Pinpoint the cell where the given text exists, returning its (X, Y) midpoint coordinate. 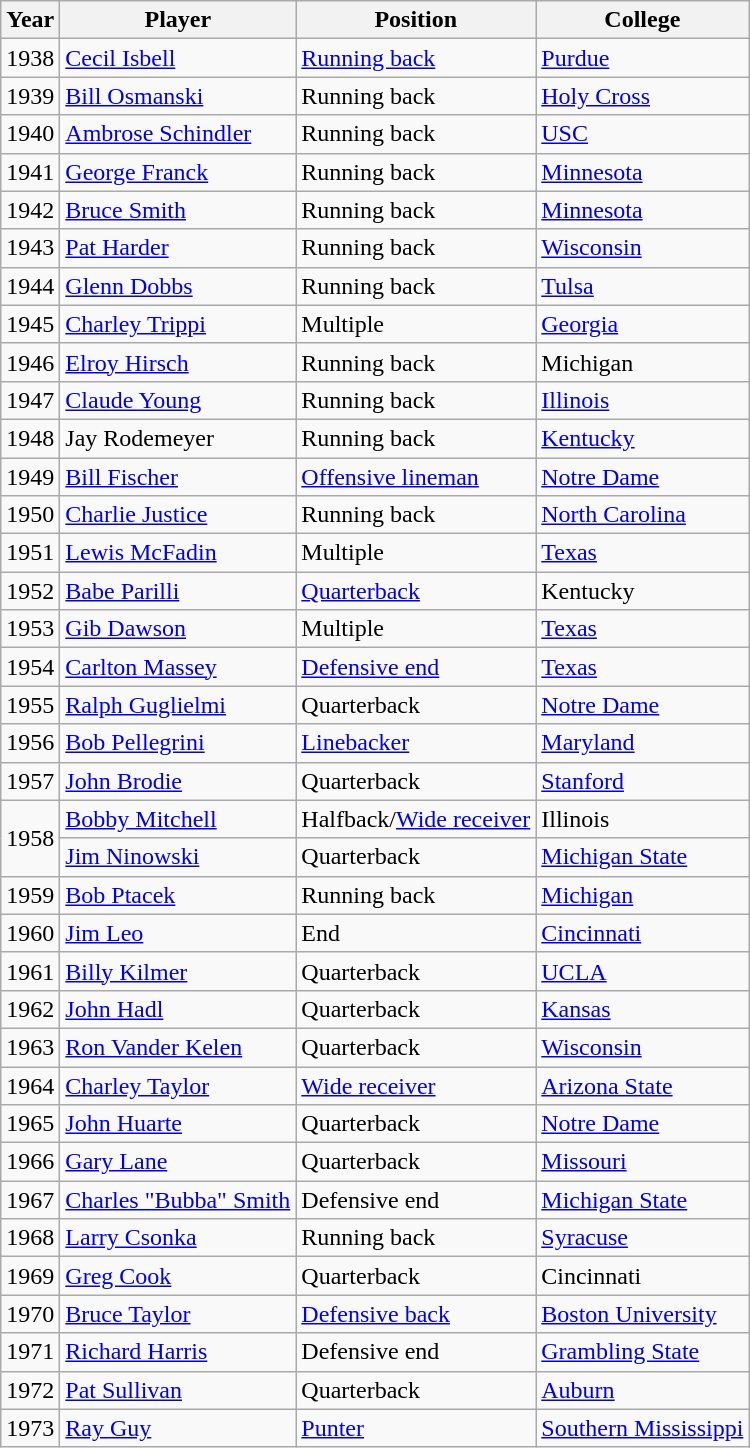
John Hadl (178, 1009)
Billy Kilmer (178, 971)
Auburn (642, 1390)
Arizona State (642, 1085)
Position (416, 20)
1951 (30, 553)
Halfback/Wide receiver (416, 819)
Kansas (642, 1009)
Ambrose Schindler (178, 134)
USC (642, 134)
Bob Pellegrini (178, 743)
Babe Parilli (178, 591)
John Huarte (178, 1124)
1959 (30, 895)
Claude Young (178, 400)
George Franck (178, 172)
Charlie Justice (178, 515)
Defensive back (416, 1314)
1949 (30, 477)
Player (178, 20)
Jim Ninowski (178, 857)
1952 (30, 591)
Southern Mississippi (642, 1428)
1972 (30, 1390)
Tulsa (642, 286)
Greg Cook (178, 1276)
1960 (30, 933)
Wide receiver (416, 1085)
1964 (30, 1085)
Larry Csonka (178, 1238)
Year (30, 20)
Jim Leo (178, 933)
1966 (30, 1162)
1947 (30, 400)
1938 (30, 58)
1950 (30, 515)
1967 (30, 1200)
1969 (30, 1276)
1953 (30, 629)
1958 (30, 838)
1955 (30, 705)
Maryland (642, 743)
1962 (30, 1009)
Linebacker (416, 743)
John Brodie (178, 781)
1939 (30, 96)
Offensive lineman (416, 477)
1940 (30, 134)
Holy Cross (642, 96)
Punter (416, 1428)
1970 (30, 1314)
North Carolina (642, 515)
1973 (30, 1428)
1941 (30, 172)
Missouri (642, 1162)
Bill Osmanski (178, 96)
1971 (30, 1352)
Georgia (642, 324)
Stanford (642, 781)
1957 (30, 781)
End (416, 933)
1956 (30, 743)
Syracuse (642, 1238)
1943 (30, 248)
UCLA (642, 971)
1965 (30, 1124)
1944 (30, 286)
Bruce Smith (178, 210)
Gary Lane (178, 1162)
1948 (30, 438)
Pat Sullivan (178, 1390)
Richard Harris (178, 1352)
Grambling State (642, 1352)
Ron Vander Kelen (178, 1047)
1961 (30, 971)
1954 (30, 667)
College (642, 20)
Bill Fischer (178, 477)
Ralph Guglielmi (178, 705)
Charley Taylor (178, 1085)
Charles "Bubba" Smith (178, 1200)
Carlton Massey (178, 667)
Ray Guy (178, 1428)
Elroy Hirsch (178, 362)
Pat Harder (178, 248)
Lewis McFadin (178, 553)
Bobby Mitchell (178, 819)
Boston University (642, 1314)
Glenn Dobbs (178, 286)
Gib Dawson (178, 629)
Jay Rodemeyer (178, 438)
Bruce Taylor (178, 1314)
Bob Ptacek (178, 895)
1945 (30, 324)
Cecil Isbell (178, 58)
1963 (30, 1047)
1968 (30, 1238)
Purdue (642, 58)
1946 (30, 362)
Charley Trippi (178, 324)
1942 (30, 210)
